Find where the given text appears and provide that cell's center as (X, Y) coordinate. 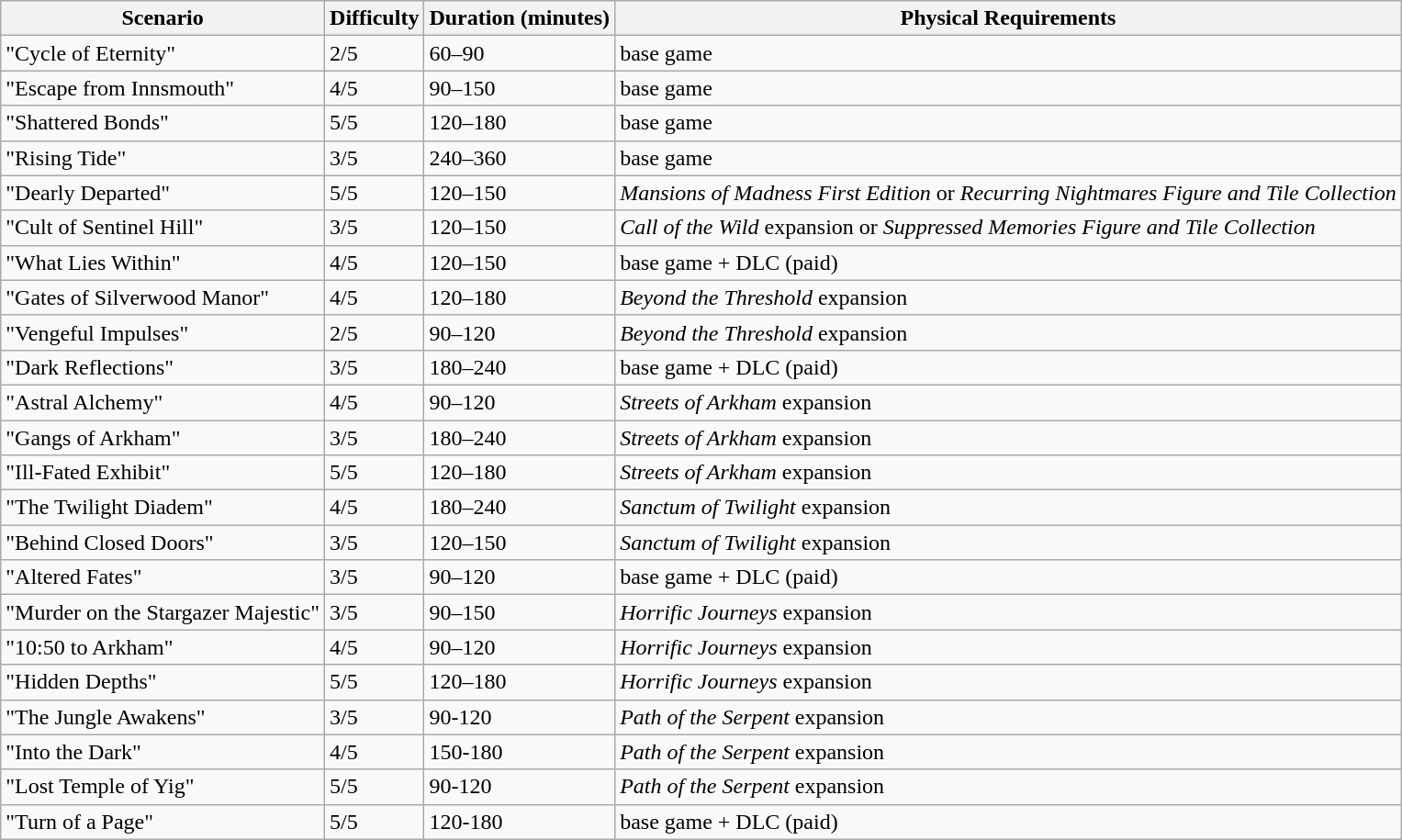
150-180 (520, 752)
"Gangs of Arkham" (163, 438)
"Escape from Innsmouth" (163, 88)
"The Jungle Awakens" (163, 717)
120-180 (520, 822)
"Rising Tide" (163, 158)
Physical Requirements (1008, 18)
"Into the Dark" (163, 752)
"Cycle of Eternity" (163, 53)
60–90 (520, 53)
"Ill-Fated Exhibit" (163, 473)
"Vengeful Impulses" (163, 332)
"Hidden Depths" (163, 682)
"The Twilight Diadem" (163, 508)
"Dearly Departed" (163, 193)
"Turn of a Page" (163, 822)
Scenario (163, 18)
"Shattered Bonds" (163, 123)
Difficulty (375, 18)
"What Lies Within" (163, 263)
Mansions of Madness First Edition or Recurring Nightmares Figure and Tile Collection (1008, 193)
"10:50 to Arkham" (163, 647)
"Altered Fates" (163, 577)
"Astral Alchemy" (163, 402)
"Dark Reflections" (163, 367)
Call of the Wild expansion or Suppressed Memories Figure and Tile Collection (1008, 228)
"Murder on the Stargazer Majestic" (163, 612)
"Gates of Silverwood Manor" (163, 297)
240–360 (520, 158)
"Behind Closed Doors" (163, 543)
"Cult of Sentinel Hill" (163, 228)
Duration (minutes) (520, 18)
"Lost Temple of Yig" (163, 787)
